From the cell containing the given text, extract its center point as (X, Y) coordinate. 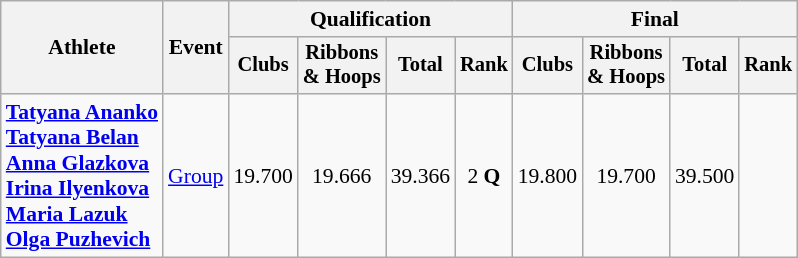
Event (196, 48)
39.366 (420, 176)
19.666 (342, 176)
Qualification (370, 19)
Tatyana Ananko Tatyana Belan Anna Glazkova Irina Ilyenkova Maria Lazuk Olga Puzhevich (82, 176)
Athlete (82, 48)
39.500 (704, 176)
Final (655, 19)
19.800 (548, 176)
2 Q (484, 176)
Group (196, 176)
